Return the [x, y] coordinate for the center point of the cell that contains the specified text.  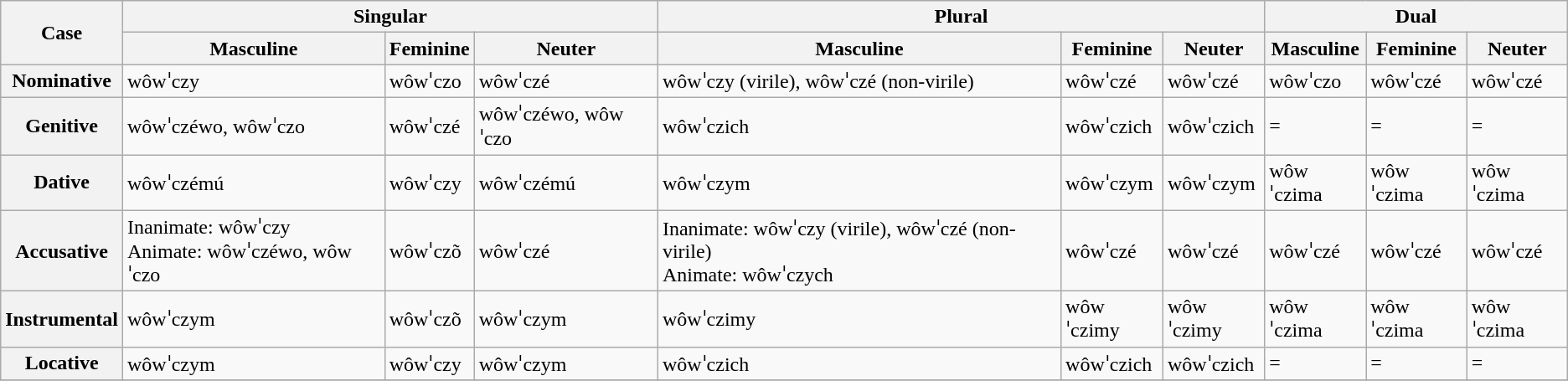
Singular [390, 17]
Plural [961, 17]
Case [62, 33]
Instrumental [62, 320]
Locative [62, 363]
Dative [62, 183]
Accusative [62, 251]
Nominative [62, 81]
Inanimate: wôwˈczy (virile), wôwˈczé (non-virile) Animate: wôwˈczych [859, 251]
Dual [1416, 17]
Inanimate: wôwˈczy Animate: wôwˈczéwo, wôwˈczo [253, 251]
wôwˈczy (virile), wôwˈczé (non-virile) [859, 81]
Genitive [62, 126]
